From the cell containing the given text, extract its center point as (x, y) coordinate. 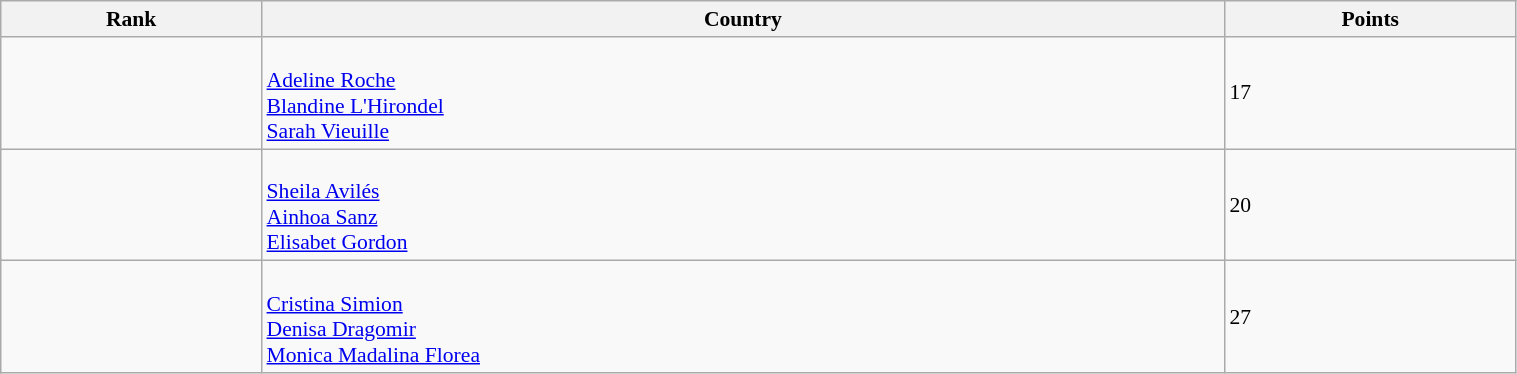
Cristina SimionDenisa DragomirMonica Madalina Florea (744, 317)
17 (1370, 93)
Adeline RocheBlandine L'HirondelSarah Vieuille (744, 93)
Country (744, 19)
27 (1370, 317)
20 (1370, 205)
Rank (132, 19)
Points (1370, 19)
Sheila AvilésAinhoa SanzElisabet Gordon (744, 205)
